Detect which cell encompasses the target text, then output its [X, Y] center coordinate. 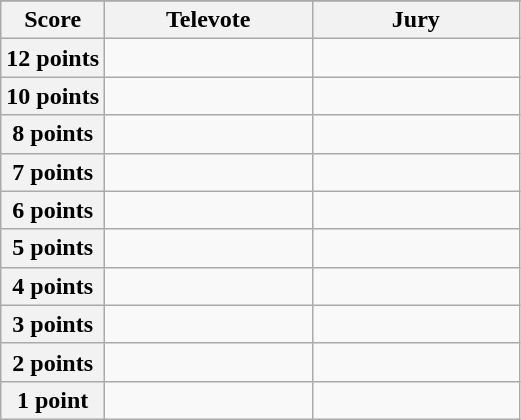
6 points [53, 210]
Jury [416, 20]
2 points [53, 362]
10 points [53, 96]
12 points [53, 58]
Score [53, 20]
3 points [53, 324]
8 points [53, 134]
Televote [209, 20]
5 points [53, 248]
4 points [53, 286]
7 points [53, 172]
1 point [53, 400]
